Capture the cell that displays the provided text and extract its (X, Y) central coordinate. 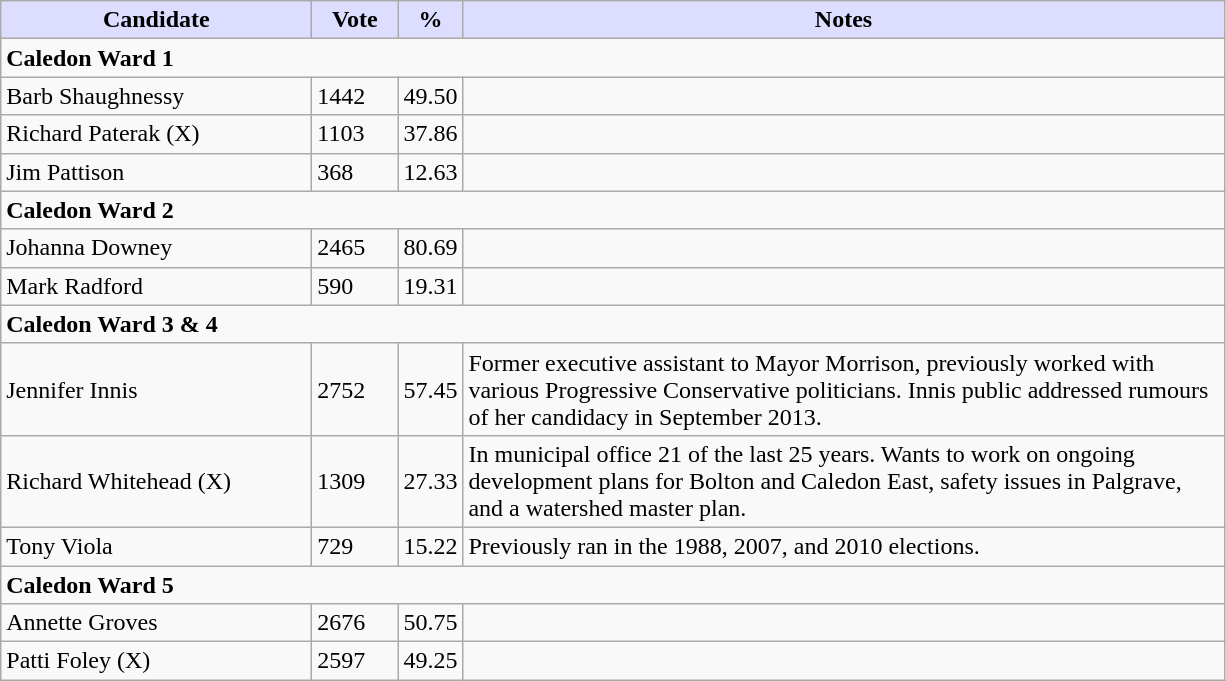
1103 (355, 134)
Tony Viola (156, 546)
Caledon Ward 3 & 4 (612, 324)
Caledon Ward 2 (612, 210)
590 (355, 286)
Annette Groves (156, 623)
12.63 (430, 172)
Candidate (156, 20)
Caledon Ward 1 (612, 58)
2752 (355, 389)
57.45 (430, 389)
37.86 (430, 134)
Richard Whitehead (X) (156, 481)
729 (355, 546)
49.50 (430, 96)
Caledon Ward 5 (612, 585)
Jennifer Innis (156, 389)
% (430, 20)
50.75 (430, 623)
27.33 (430, 481)
2676 (355, 623)
Mark Radford (156, 286)
1309 (355, 481)
49.25 (430, 661)
80.69 (430, 248)
19.31 (430, 286)
Vote (355, 20)
Notes (844, 20)
1442 (355, 96)
Johanna Downey (156, 248)
Previously ran in the 1988, 2007, and 2010 elections. (844, 546)
2465 (355, 248)
Barb Shaughnessy (156, 96)
15.22 (430, 546)
Patti Foley (X) (156, 661)
Richard Paterak (X) (156, 134)
368 (355, 172)
Jim Pattison (156, 172)
2597 (355, 661)
